Provide the (X, Y) coordinate of the cell's center where the given text is located.  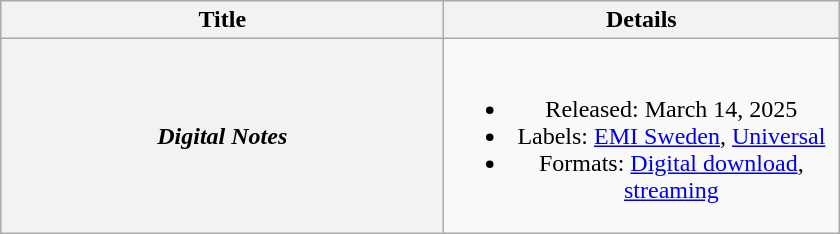
Title (222, 20)
Digital Notes (222, 136)
Details (642, 20)
Released: March 14, 2025Labels: EMI Sweden, UniversalFormats: Digital download, streaming (642, 136)
